Find where the given text appears and provide that cell's center as (x, y) coordinate. 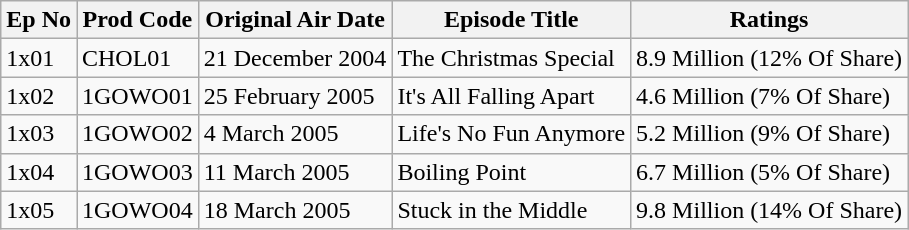
CHOL01 (137, 58)
18 March 2005 (295, 210)
Ep No (39, 20)
The Christmas Special (512, 58)
1GOWO01 (137, 96)
5.2 Million (9% Of Share) (770, 134)
It's All Falling Apart (512, 96)
25 February 2005 (295, 96)
1x02 (39, 96)
11 March 2005 (295, 172)
1x04 (39, 172)
21 December 2004 (295, 58)
Original Air Date (295, 20)
8.9 Million (12% Of Share) (770, 58)
4 March 2005 (295, 134)
6.7 Million (5% Of Share) (770, 172)
Episode Title (512, 20)
1x05 (39, 210)
Prod Code (137, 20)
Ratings (770, 20)
1GOWO03 (137, 172)
Life's No Fun Anymore (512, 134)
1GOWO04 (137, 210)
1x01 (39, 58)
1x03 (39, 134)
Boiling Point (512, 172)
Stuck in the Middle (512, 210)
1GOWO02 (137, 134)
9.8 Million (14% Of Share) (770, 210)
4.6 Million (7% Of Share) (770, 96)
